Detect which cell encompasses the target text, then output its (x, y) center coordinate. 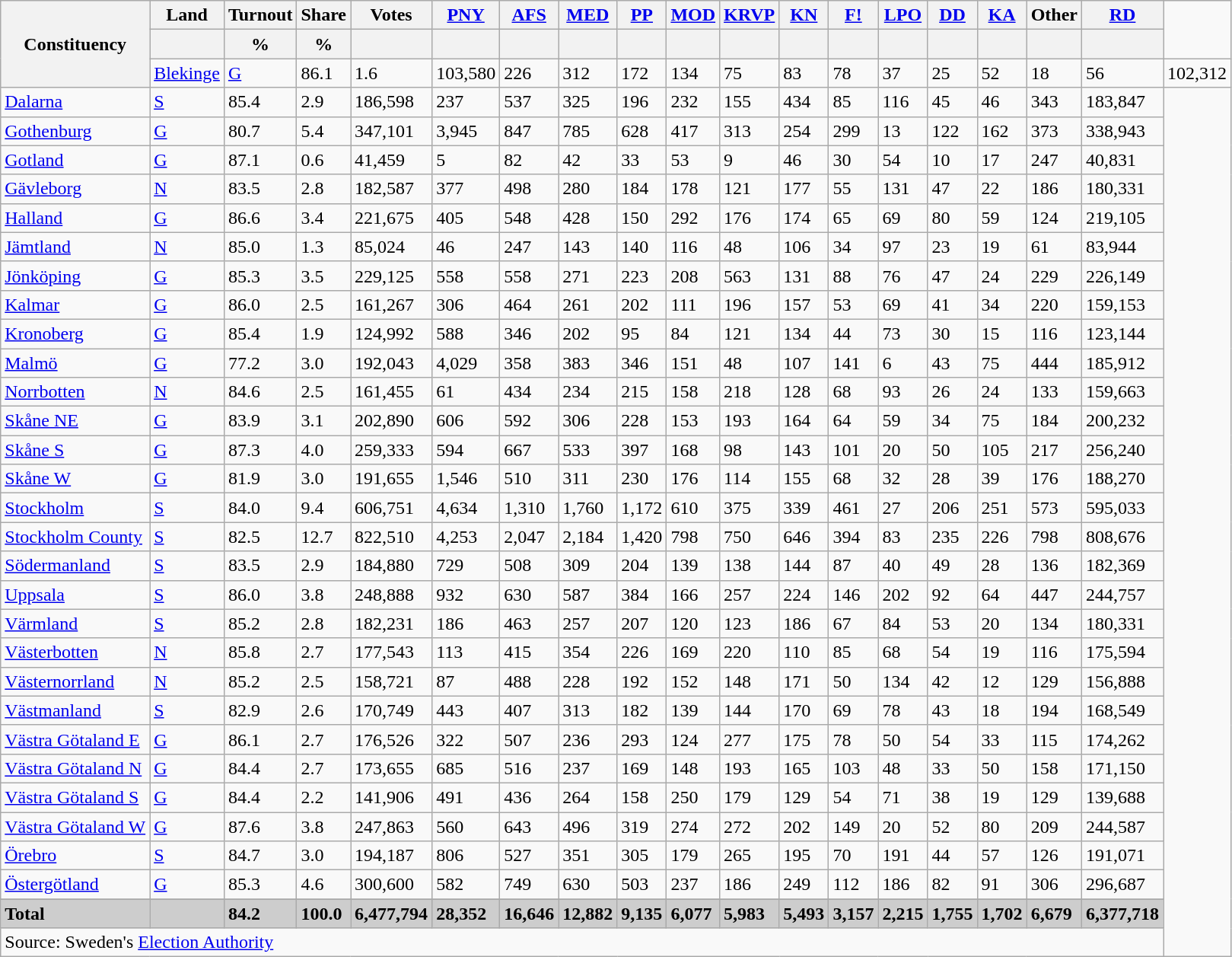
4.6 (324, 885)
195 (804, 856)
Source: Sweden's Election Authority (582, 943)
86.6 (260, 218)
171 (804, 681)
136 (1054, 566)
168,549 (1122, 710)
93 (903, 392)
103 (854, 768)
244,757 (1122, 595)
224 (804, 595)
498 (530, 189)
102,312 (1198, 73)
112 (854, 885)
428 (587, 218)
354 (587, 652)
84.7 (260, 856)
Jönköping (75, 276)
15 (1001, 333)
40 (903, 566)
91 (1001, 885)
274 (693, 826)
4.0 (324, 450)
87.3 (260, 450)
105 (1001, 450)
83.9 (260, 421)
592 (530, 421)
251 (1001, 508)
81.9 (260, 479)
1,755 (953, 914)
158,721 (391, 681)
533 (587, 450)
39 (1001, 479)
588 (466, 333)
606,751 (391, 508)
207 (642, 624)
491 (466, 797)
9,135 (642, 914)
80.7 (260, 131)
192 (642, 681)
Norrbotten (75, 392)
646 (804, 537)
1,310 (530, 508)
256,240 (1122, 450)
87.6 (260, 826)
139,688 (1122, 797)
LPO (903, 15)
219,105 (1122, 218)
Gotland (75, 160)
247,863 (391, 826)
750 (750, 537)
156,888 (1122, 681)
223 (642, 276)
3,945 (466, 131)
299 (854, 131)
Västra Götaland N (75, 768)
12,882 (587, 914)
264 (587, 797)
248,888 (391, 595)
55 (854, 189)
175,594 (1122, 652)
6 (903, 363)
22 (1001, 189)
159,153 (1122, 305)
610 (693, 508)
Total (75, 914)
Malmö (75, 363)
397 (642, 450)
4,253 (466, 537)
KRVP (750, 15)
PNY (466, 15)
65 (854, 218)
806 (466, 856)
208 (693, 276)
488 (530, 681)
6,477,794 (391, 914)
293 (642, 739)
177 (804, 189)
2,047 (530, 537)
1.6 (391, 73)
358 (530, 363)
Turnout (260, 15)
9.4 (324, 508)
209 (1054, 826)
1,172 (642, 508)
Jämtland (75, 247)
347,101 (391, 131)
375 (750, 508)
221,675 (391, 218)
6,679 (1054, 914)
3,157 (854, 914)
141 (854, 363)
272 (750, 826)
DD (953, 15)
507 (530, 739)
107 (804, 363)
123,144 (1122, 333)
12 (1001, 681)
28,352 (466, 914)
230 (642, 479)
643 (530, 826)
377 (466, 189)
178 (693, 189)
235 (953, 537)
384 (642, 595)
Votes (391, 15)
13 (903, 131)
95 (642, 333)
2,184 (587, 537)
250 (693, 797)
2,215 (903, 914)
Västra Götaland S (75, 797)
508 (530, 566)
101 (854, 450)
Gothenburg (75, 131)
309 (587, 566)
146 (854, 595)
16,646 (530, 914)
4,634 (466, 508)
103,580 (466, 73)
77.2 (260, 363)
MED (587, 15)
168 (693, 450)
5,493 (804, 914)
503 (642, 885)
Västra Götaland E (75, 739)
F! (854, 15)
177,543 (391, 652)
120 (693, 624)
12.7 (324, 537)
141,906 (391, 797)
Gävleborg (75, 189)
Land (187, 15)
1,702 (1001, 914)
Västra Götaland W (75, 826)
MOD (693, 15)
128 (804, 392)
26 (953, 392)
325 (587, 102)
27 (903, 508)
191 (903, 856)
338,943 (1122, 131)
Västerbotten (75, 652)
319 (642, 826)
Other (1054, 15)
563 (750, 276)
161,455 (391, 392)
87.1 (260, 160)
114 (750, 479)
182,587 (391, 189)
436 (530, 797)
296,687 (1122, 885)
157 (804, 305)
280 (587, 189)
152 (693, 681)
1,546 (466, 479)
5,983 (750, 914)
4,029 (466, 363)
9 (750, 160)
25 (953, 73)
84.6 (260, 392)
463 (530, 624)
447 (1054, 595)
218 (750, 392)
351 (587, 856)
98 (750, 450)
292 (693, 218)
405 (466, 218)
73 (903, 333)
582 (466, 885)
594 (466, 450)
126 (1054, 856)
164 (804, 421)
115 (1054, 739)
265 (750, 856)
2.6 (324, 710)
261 (587, 305)
808,676 (1122, 537)
226,149 (1122, 276)
17 (1001, 160)
KN (804, 15)
516 (530, 768)
1,760 (587, 508)
175 (804, 739)
170,749 (391, 710)
82.9 (260, 710)
587 (587, 595)
140 (642, 247)
PP (642, 15)
443 (466, 710)
57 (1001, 856)
106 (804, 247)
595,033 (1122, 508)
161,267 (391, 305)
192,043 (391, 363)
100.0 (324, 914)
822,510 (391, 537)
343 (1054, 102)
40,831 (1122, 160)
32 (903, 479)
123 (750, 624)
Skåne NE (75, 421)
165 (804, 768)
394 (854, 537)
AFS (530, 15)
92 (953, 595)
548 (530, 218)
194 (1054, 710)
259,333 (391, 450)
229,125 (391, 276)
172 (642, 73)
249 (804, 885)
6,077 (693, 914)
322 (466, 739)
444 (1054, 363)
3.4 (324, 218)
Constituency (75, 44)
191,655 (391, 479)
312 (587, 73)
Uppsala (75, 595)
667 (530, 450)
5 (466, 160)
45 (953, 102)
215 (642, 392)
122 (953, 131)
Örebro (75, 856)
305 (642, 856)
Blekinge (187, 73)
133 (1054, 392)
188,270 (1122, 479)
417 (693, 131)
Halland (75, 218)
Skåne S (75, 450)
194,187 (391, 856)
170 (804, 710)
153 (693, 421)
37 (903, 73)
174 (804, 218)
3.1 (324, 421)
76 (903, 276)
537 (530, 102)
Skåne W (75, 479)
85.8 (260, 652)
1,420 (642, 537)
149 (854, 826)
174,262 (1122, 739)
176,526 (391, 739)
685 (466, 768)
166 (693, 595)
628 (642, 131)
Västmanland (75, 710)
159,663 (1122, 392)
573 (1054, 508)
5.4 (324, 131)
2.2 (324, 797)
606 (466, 421)
244,587 (1122, 826)
1.3 (324, 247)
277 (750, 739)
97 (903, 247)
204 (642, 566)
88 (854, 276)
41 (953, 305)
3.5 (324, 276)
217 (1054, 450)
138 (750, 566)
527 (530, 856)
162 (1001, 131)
186,598 (391, 102)
560 (466, 826)
300,600 (391, 885)
185,912 (1122, 363)
373 (1054, 131)
182,231 (391, 624)
Västernorrland (75, 681)
85,024 (391, 247)
84.2 (260, 914)
150 (642, 218)
171,150 (1122, 768)
Södermanland (75, 566)
67 (854, 624)
847 (530, 131)
415 (530, 652)
464 (530, 305)
Värmland (75, 624)
38 (953, 797)
85.0 (260, 247)
184,880 (391, 566)
232 (693, 102)
Share (324, 15)
82.5 (260, 537)
49 (953, 566)
Stockholm (75, 508)
84.0 (260, 508)
200,232 (1122, 421)
510 (530, 479)
234 (587, 392)
183,847 (1122, 102)
6,377,718 (1122, 914)
1.9 (324, 333)
41,459 (391, 160)
496 (587, 826)
113 (466, 652)
407 (530, 710)
KA (1001, 15)
Östergötland (75, 885)
785 (587, 131)
191,071 (1122, 856)
10 (953, 160)
83,944 (1122, 247)
Stockholm County (75, 537)
182,369 (1122, 566)
Kalmar (75, 305)
339 (804, 508)
70 (854, 856)
229 (1054, 276)
110 (804, 652)
271 (587, 276)
RD (1122, 15)
383 (587, 363)
23 (953, 247)
173,655 (391, 768)
124,992 (391, 333)
Kronoberg (75, 333)
0.6 (324, 160)
932 (466, 595)
729 (466, 566)
749 (530, 885)
56 (1122, 73)
151 (693, 363)
182 (642, 710)
Dalarna (75, 102)
311 (587, 479)
206 (953, 508)
254 (804, 131)
71 (903, 797)
202,890 (391, 421)
461 (854, 508)
111 (693, 305)
236 (587, 739)
